Identify which cell holds the provided text, then report its [X, Y] central coordinate. 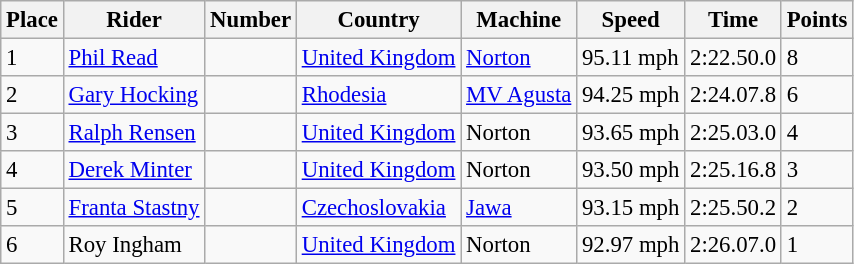
Franta Stastny [134, 208]
5 [32, 208]
Points [816, 20]
Gary Hocking [134, 95]
92.97 mph [631, 245]
Rider [134, 20]
Jawa [519, 208]
Machine [519, 20]
2:25.50.2 [734, 208]
2:24.07.8 [734, 95]
Roy Ingham [134, 245]
2:25.16.8 [734, 170]
95.11 mph [631, 58]
Rhodesia [378, 95]
93.50 mph [631, 170]
Number [251, 20]
Place [32, 20]
94.25 mph [631, 95]
8 [816, 58]
2:25.03.0 [734, 133]
Czechoslovakia [378, 208]
Country [378, 20]
Time [734, 20]
Phil Read [134, 58]
2:22.50.0 [734, 58]
Derek Minter [134, 170]
93.65 mph [631, 133]
2:26.07.0 [734, 245]
93.15 mph [631, 208]
Ralph Rensen [134, 133]
Speed [631, 20]
MV Agusta [519, 95]
